Capture the cell that displays the provided text and extract its (X, Y) central coordinate. 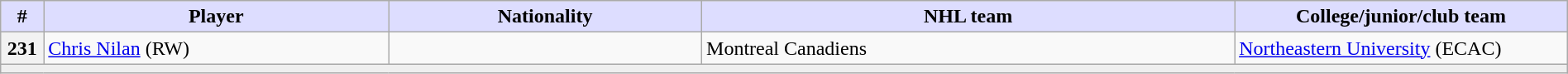
# (22, 17)
Montreal Canadiens (968, 48)
Northeastern University (ECAC) (1401, 48)
Player (217, 17)
College/junior/club team (1401, 17)
Nationality (546, 17)
NHL team (968, 17)
231 (22, 48)
Chris Nilan (RW) (217, 48)
